Scan for the cell matching the given text and deliver its [x, y] coordinate at center. 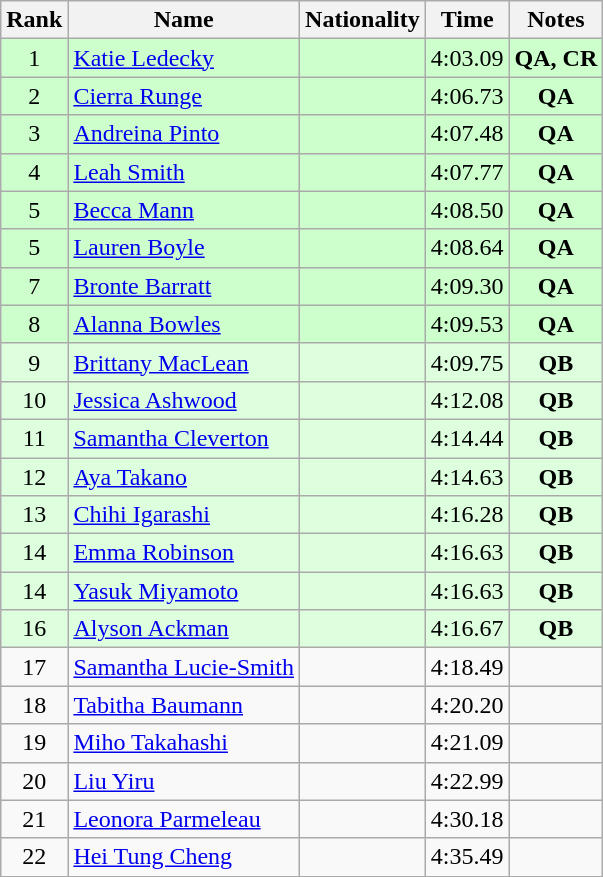
4 [34, 172]
4:20.20 [467, 705]
Rank [34, 20]
4:16.67 [467, 629]
Yasuk Miyamoto [184, 591]
Aya Takano [184, 477]
4:07.48 [467, 134]
4:09.30 [467, 286]
11 [34, 438]
Bronte Barratt [184, 286]
4:03.09 [467, 58]
Brittany MacLean [184, 362]
Andreina Pinto [184, 134]
9 [34, 362]
4:08.64 [467, 248]
Chihi Igarashi [184, 515]
1 [34, 58]
7 [34, 286]
12 [34, 477]
Miho Takahashi [184, 743]
17 [34, 667]
Lauren Boyle [184, 248]
4:09.53 [467, 324]
2 [34, 96]
Alyson Ackman [184, 629]
Liu Yiru [184, 781]
Nationality [363, 20]
Leah Smith [184, 172]
Time [467, 20]
4:30.18 [467, 819]
4:35.49 [467, 857]
Notes [556, 20]
4:07.77 [467, 172]
Becca Mann [184, 210]
4:16.28 [467, 515]
4:14.44 [467, 438]
16 [34, 629]
Alanna Bowles [184, 324]
4:21.09 [467, 743]
4:18.49 [467, 667]
Samantha Cleverton [184, 438]
Leonora Parmeleau [184, 819]
Jessica Ashwood [184, 400]
13 [34, 515]
8 [34, 324]
4:06.73 [467, 96]
Katie Ledecky [184, 58]
Emma Robinson [184, 553]
19 [34, 743]
21 [34, 819]
20 [34, 781]
Name [184, 20]
18 [34, 705]
Hei Tung Cheng [184, 857]
4:12.08 [467, 400]
10 [34, 400]
Cierra Runge [184, 96]
Samantha Lucie-Smith [184, 667]
22 [34, 857]
4:09.75 [467, 362]
QA, CR [556, 58]
Tabitha Baumann [184, 705]
4:08.50 [467, 210]
4:22.99 [467, 781]
3 [34, 134]
4:14.63 [467, 477]
